Extract the [X, Y] coordinate from the center of the cell holding the provided text.  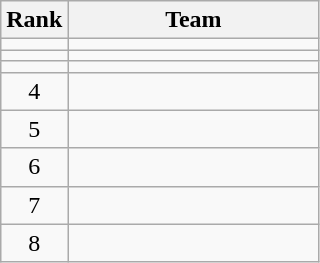
4 [34, 91]
8 [34, 243]
5 [34, 129]
Rank [34, 20]
Team [194, 20]
7 [34, 205]
6 [34, 167]
